Find where the given text appears and provide that cell's center as (X, Y) coordinate. 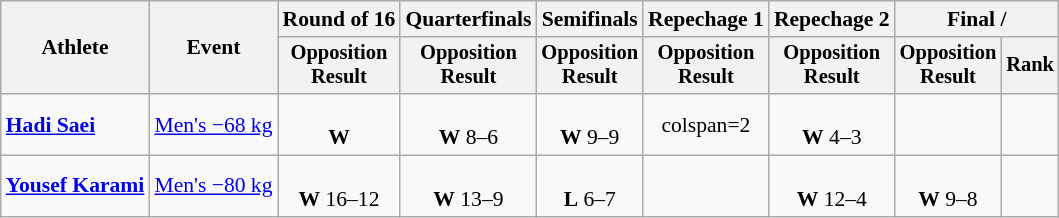
Event (213, 48)
Repechage 1 (706, 19)
W 13–9 (468, 186)
Men's −80 kg (213, 186)
Semifinals (590, 19)
Hadi Saei (76, 124)
Repechage 2 (832, 19)
Men's −68 kg (213, 124)
W 9–8 (948, 186)
Rank (1030, 66)
L 6–7 (590, 186)
W 4–3 (832, 124)
Yousef Karami (76, 186)
W 16–12 (340, 186)
Final / (977, 19)
W (340, 124)
W 9–9 (590, 124)
Round of 16 (340, 19)
Athlete (76, 48)
W 12–4 (832, 186)
colspan=2 (706, 124)
Quarterfinals (468, 19)
W 8–6 (468, 124)
